For the text-containing cell, return its midpoint in [x, y] coordinate format. 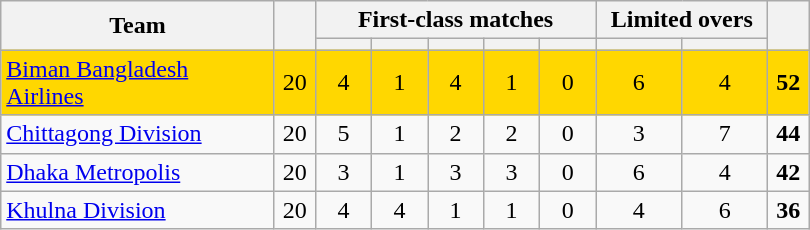
Dhaka Metropolis [138, 172]
42 [788, 172]
First-class matches [455, 20]
Khulna Division [138, 210]
Team [138, 26]
36 [788, 210]
7 [725, 134]
52 [788, 82]
Limited overs [682, 20]
44 [788, 134]
Chittagong Division [138, 134]
5 [343, 134]
Biman Bangladesh Airlines [138, 82]
